Scan for the cell matching the given text and deliver its (x, y) coordinate at center. 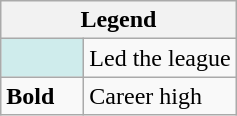
Legend (118, 20)
Career high (160, 96)
Led the league (160, 58)
Bold (42, 96)
